Search for the cell housing the specified text and yield its [x, y] center coordinate. 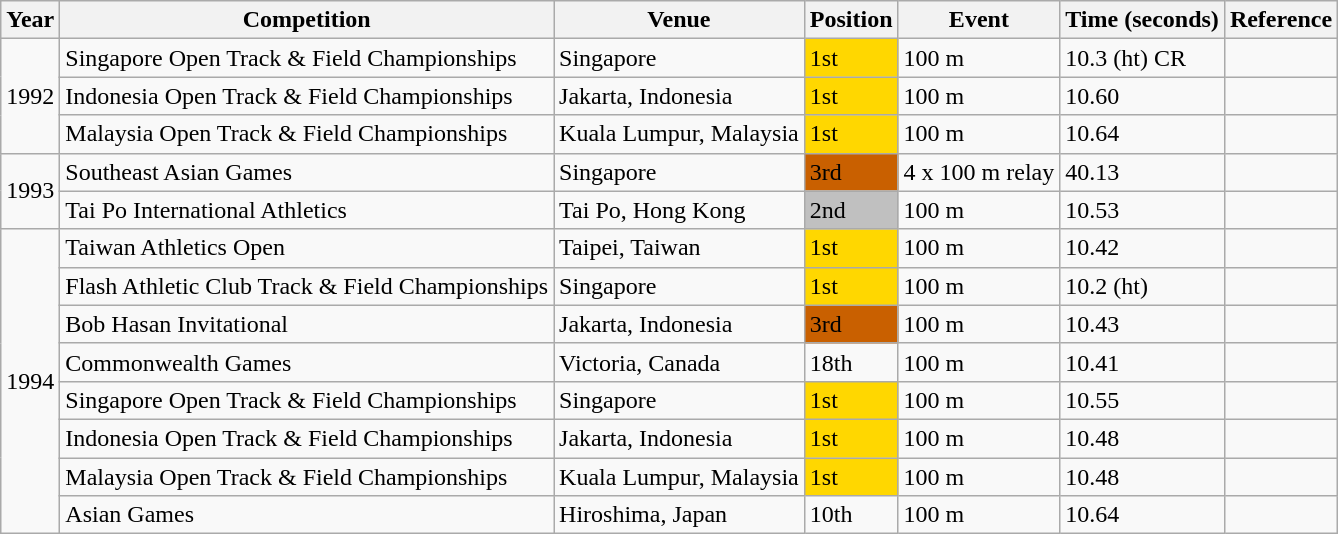
Reference [1280, 20]
Venue [680, 20]
Position [851, 20]
10.43 [1142, 324]
Flash Athletic Club Track & Field Championships [307, 286]
10.42 [1142, 248]
10th [851, 515]
10.53 [1142, 210]
Asian Games [307, 515]
10.2 (ht) [1142, 286]
Year [30, 20]
10.41 [1142, 362]
2nd [851, 210]
10.3 (ht) CR [1142, 58]
Taiwan Athletics Open [307, 248]
10.60 [1142, 96]
1994 [30, 381]
Tai Po International Athletics [307, 210]
40.13 [1142, 172]
4 x 100 m relay [979, 172]
Event [979, 20]
Victoria, Canada [680, 362]
Commonwealth Games [307, 362]
Tai Po, Hong Kong [680, 210]
18th [851, 362]
1992 [30, 96]
Bob Hasan Invitational [307, 324]
Hiroshima, Japan [680, 515]
1993 [30, 191]
Southeast Asian Games [307, 172]
Competition [307, 20]
Taipei, Taiwan [680, 248]
Time (seconds) [1142, 20]
10.55 [1142, 400]
